Extract the (X, Y) coordinate from the center of the cell holding the provided text.  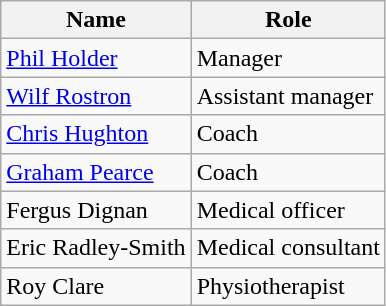
Medical consultant (288, 248)
Roy Clare (96, 286)
Wilf Rostron (96, 96)
Assistant manager (288, 96)
Physiotherapist (288, 286)
Manager (288, 58)
Name (96, 20)
Fergus Dignan (96, 210)
Eric Radley-Smith (96, 248)
Medical officer (288, 210)
Chris Hughton (96, 134)
Role (288, 20)
Graham Pearce (96, 172)
Phil Holder (96, 58)
